Identify which cell holds the provided text, then report its (x, y) central coordinate. 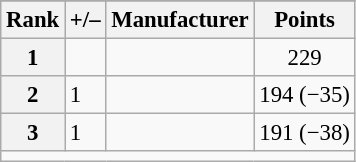
Points (304, 20)
2 (33, 95)
Rank (33, 20)
Manufacturer (180, 20)
194 (−35) (304, 95)
3 (33, 133)
191 (−38) (304, 133)
+/– (86, 20)
229 (304, 58)
